Output the [X, Y] coordinate of the center of the cell containing the given text.  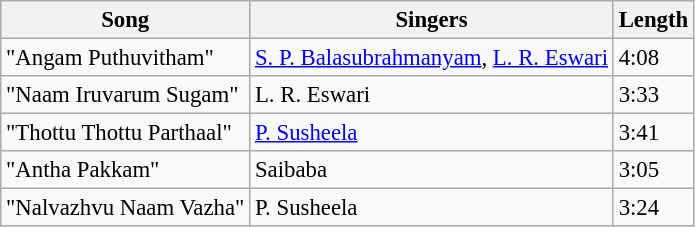
3:24 [653, 208]
3:05 [653, 170]
S. P. Balasubrahmanyam, L. R. Eswari [432, 58]
"Nalvazhvu Naam Vazha" [126, 208]
Length [653, 20]
3:33 [653, 95]
Song [126, 20]
Saibaba [432, 170]
"Naam Iruvarum Sugam" [126, 95]
L. R. Eswari [432, 95]
4:08 [653, 58]
"Thottu Thottu Parthaal" [126, 133]
Singers [432, 20]
"Angam Puthuvitham" [126, 58]
3:41 [653, 133]
"Antha Pakkam" [126, 170]
